Provide the [X, Y] coordinate of the cell's center where the given text is located.  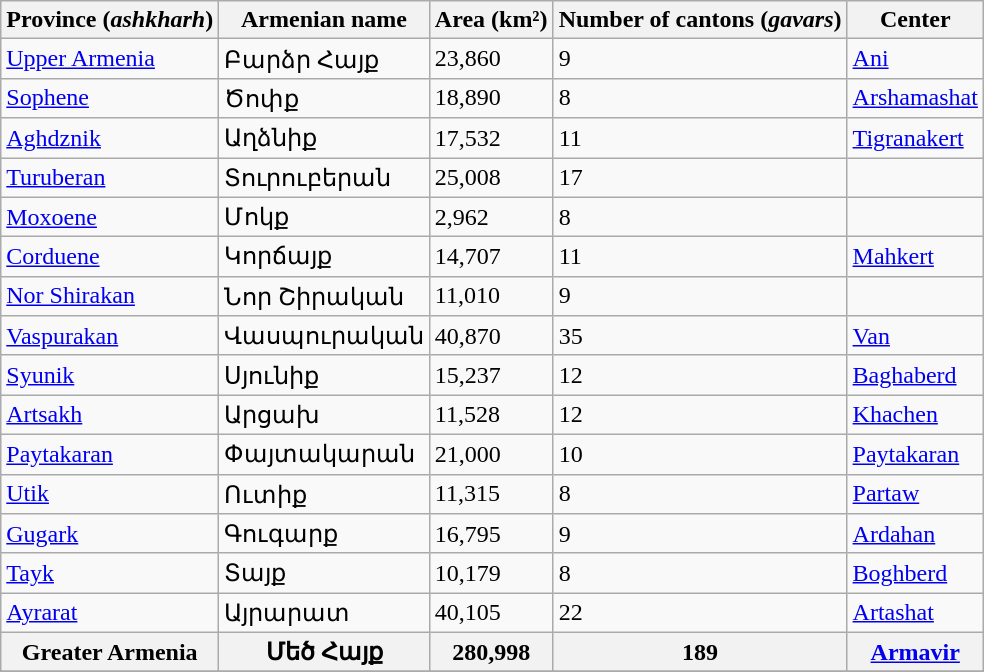
Armenian name [324, 20]
Center [915, 20]
Armavir [915, 652]
Province (ashkharh) [110, 20]
Ayrarat [110, 613]
40,105 [491, 613]
Van [915, 336]
10 [700, 454]
Upper Armenia [110, 59]
Syunik [110, 375]
Գուգարք [324, 534]
11,528 [491, 415]
Arshamashat [915, 98]
Aghdznik [110, 138]
Տուրուբերան [324, 178]
40,870 [491, 336]
Utik [110, 494]
Mahkert [915, 257]
17 [700, 178]
Moxoene [110, 217]
Partaw [915, 494]
Gugark [110, 534]
Նոր Շիրական [324, 296]
Area (km²) [491, 20]
189 [700, 652]
Այրարատ [324, 613]
22 [700, 613]
Մոկք [324, 217]
Աղձնիք [324, 138]
Սյունիք [324, 375]
Tigranakert [915, 138]
Ուտիք [324, 494]
Վասպուրական [324, 336]
35 [700, 336]
16,795 [491, 534]
Ani [915, 59]
18,890 [491, 98]
Artsakh [110, 415]
Տայք [324, 573]
21,000 [491, 454]
11,315 [491, 494]
Turuberan [110, 178]
Baghaberd [915, 375]
Number of cantons (gavars) [700, 20]
Արցախ [324, 415]
Բարձր Հայք [324, 59]
15,237 [491, 375]
Artashat [915, 613]
11,010 [491, 296]
Nor Shirakan [110, 296]
25,008 [491, 178]
Boghberd [915, 573]
Vaspurakan [110, 336]
Մեծ Հայք [324, 652]
17,532 [491, 138]
10,179 [491, 573]
Khachen [915, 415]
Greater Armenia [110, 652]
Կորճայք [324, 257]
Ծոփք [324, 98]
280,998 [491, 652]
Ardahan [915, 534]
Tayk [110, 573]
Corduene [110, 257]
14,707 [491, 257]
Փայտակարան [324, 454]
2,962 [491, 217]
Sophene [110, 98]
23,860 [491, 59]
